Find where the given text appears and provide that cell's center as [X, Y] coordinate. 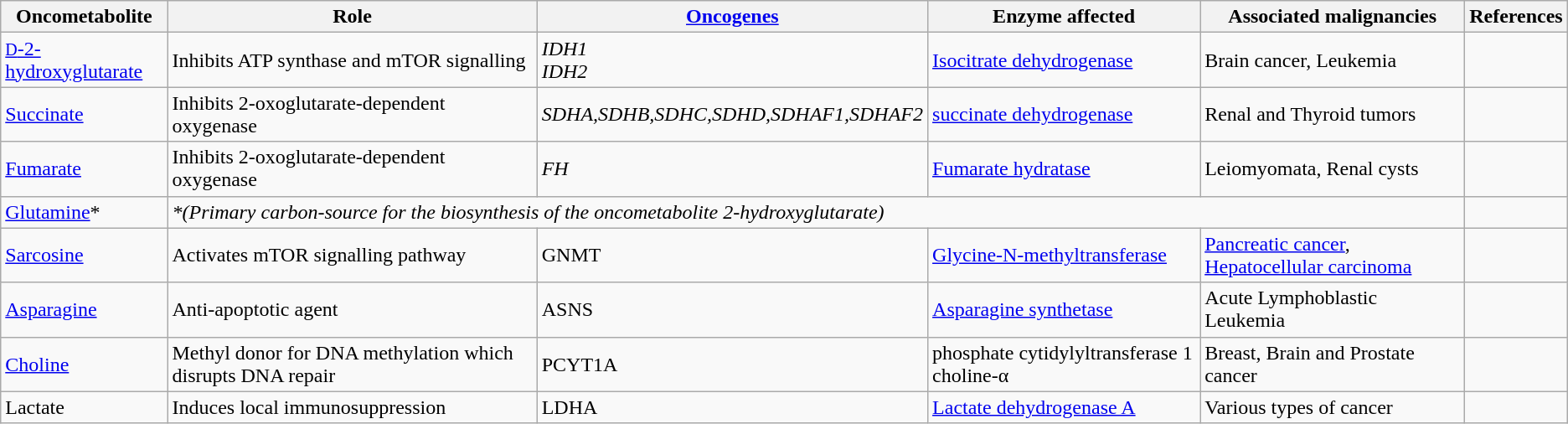
Renal and Thyroid tumors [1333, 114]
Induces local immunosuppression [352, 407]
phosphate cytidylyltransferase 1 choline-α [1064, 364]
Acute Lymphoblastic Leukemia [1333, 310]
Various types of cancer [1333, 407]
Asparagine synthetase [1064, 310]
Glycine-N-methyltransferase [1064, 255]
*(Primary carbon-source for the biosynthesis of the oncometabolite 2-hydroxyglutarate) [816, 212]
Lactate [84, 407]
Inhibits ATP synthase and mTOR signalling [352, 60]
Oncometabolite [84, 17]
IDH1IDH2 [732, 60]
GNMT [732, 255]
Fumarate [84, 169]
Fumarate hydratase [1064, 169]
References [1516, 17]
Lactate dehydrogenase A [1064, 407]
Role [352, 17]
Oncogenes [732, 17]
PCYT1A [732, 364]
FH [732, 169]
Enzyme affected [1064, 17]
Succinate [84, 114]
LDHA [732, 407]
Activates mTOR signalling pathway [352, 255]
Anti-apoptotic agent [352, 310]
Pancreatic cancer, Hepatocellular carcinoma [1333, 255]
Asparagine [84, 310]
Methyl donor for DNA methylation which disrupts DNA repair [352, 364]
D-2-hydroxyglutarate [84, 60]
Breast, Brain and Prostate cancer [1333, 364]
Choline [84, 364]
Leiomyomata, Renal cysts [1333, 169]
ASNS [732, 310]
Glutamine* [84, 212]
succinate dehydrogenase [1064, 114]
Brain cancer, Leukemia [1333, 60]
Sarcosine [84, 255]
SDHA,SDHB,SDHC,SDHD,SDHAF1,SDHAF2 [732, 114]
Associated malignancies [1333, 17]
Isocitrate dehydrogenase [1064, 60]
